Locate the cell with the specified text and output its [X, Y] center coordinate. 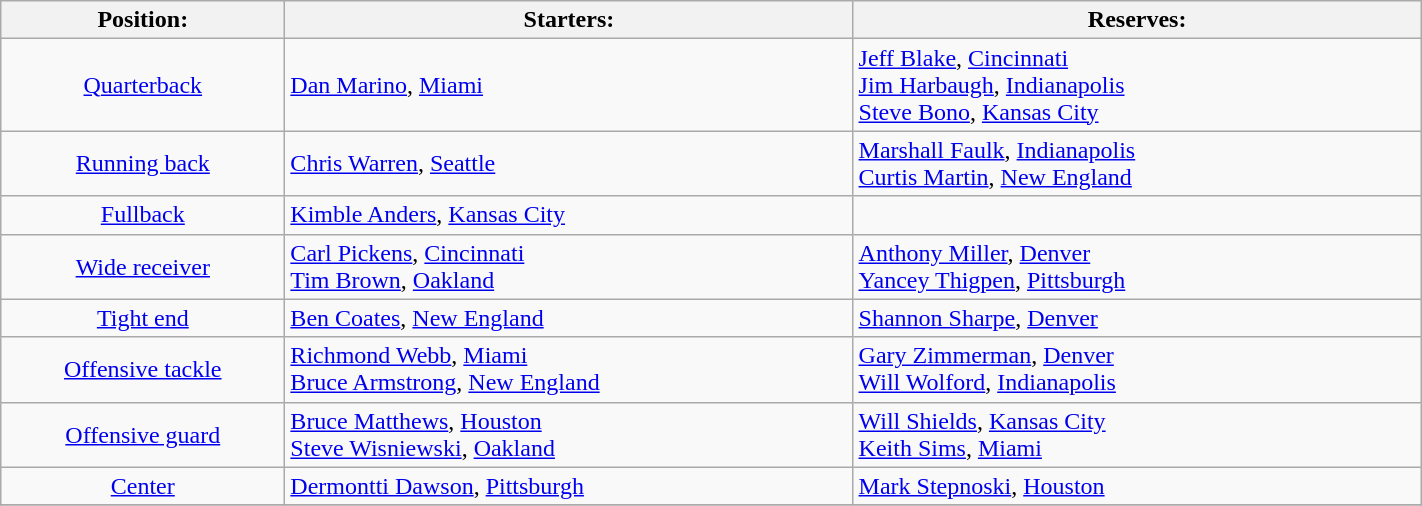
Wide receiver [143, 266]
Dan Marino, Miami [569, 85]
Kimble Anders, Kansas City [569, 215]
Running back [143, 164]
Anthony Miller, Denver Yancey Thigpen, Pittsburgh [1137, 266]
Offensive tackle [143, 370]
Marshall Faulk, Indianapolis Curtis Martin, New England [1137, 164]
Dermontti Dawson, Pittsburgh [569, 486]
Gary Zimmerman, Denver Will Wolford, Indianapolis [1137, 370]
Will Shields, Kansas City Keith Sims, Miami [1137, 434]
Position: [143, 20]
Reserves: [1137, 20]
Starters: [569, 20]
Carl Pickens, Cincinnati Tim Brown, Oakland [569, 266]
Bruce Matthews, Houston Steve Wisniewski, Oakland [569, 434]
Offensive guard [143, 434]
Quarterback [143, 85]
Tight end [143, 318]
Center [143, 486]
Fullback [143, 215]
Shannon Sharpe, Denver [1137, 318]
Mark Stepnoski, Houston [1137, 486]
Richmond Webb, Miami Bruce Armstrong, New England [569, 370]
Ben Coates, New England [569, 318]
Jeff Blake, Cincinnati Jim Harbaugh, Indianapolis Steve Bono, Kansas City [1137, 85]
Chris Warren, Seattle [569, 164]
